Locate the cell with the specified text and output its (x, y) center coordinate. 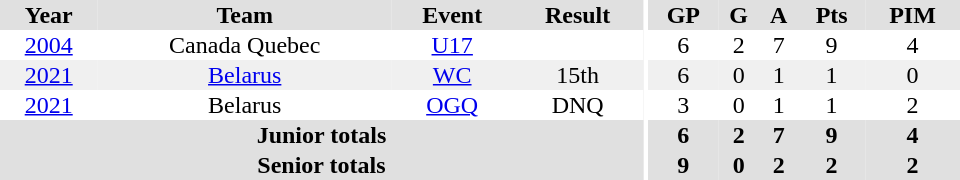
15th (578, 75)
2004 (48, 45)
Event (452, 15)
Junior totals (322, 135)
3 (684, 105)
Pts (832, 15)
OGQ (452, 105)
GP (684, 15)
Canada Quebec (244, 45)
PIM (912, 15)
A (778, 15)
WC (452, 75)
U17 (452, 45)
Senior totals (322, 165)
Result (578, 15)
G (738, 15)
Team (244, 15)
Year (48, 15)
DNQ (578, 105)
